Find where the given text appears and provide that cell's center as (x, y) coordinate. 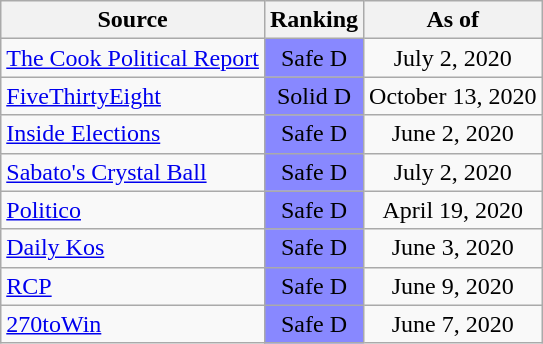
As of (453, 20)
The Cook Political Report (133, 58)
April 19, 2020 (453, 210)
October 13, 2020 (453, 96)
Inside Elections (133, 134)
Sabato's Crystal Ball (133, 172)
June 3, 2020 (453, 248)
Source (133, 20)
RCP (133, 286)
June 9, 2020 (453, 286)
Ranking (314, 20)
Solid D (314, 96)
Daily Kos (133, 248)
270toWin (133, 324)
June 7, 2020 (453, 324)
June 2, 2020 (453, 134)
Politico (133, 210)
FiveThirtyEight (133, 96)
